For the text-containing cell, return its midpoint in (X, Y) coordinate format. 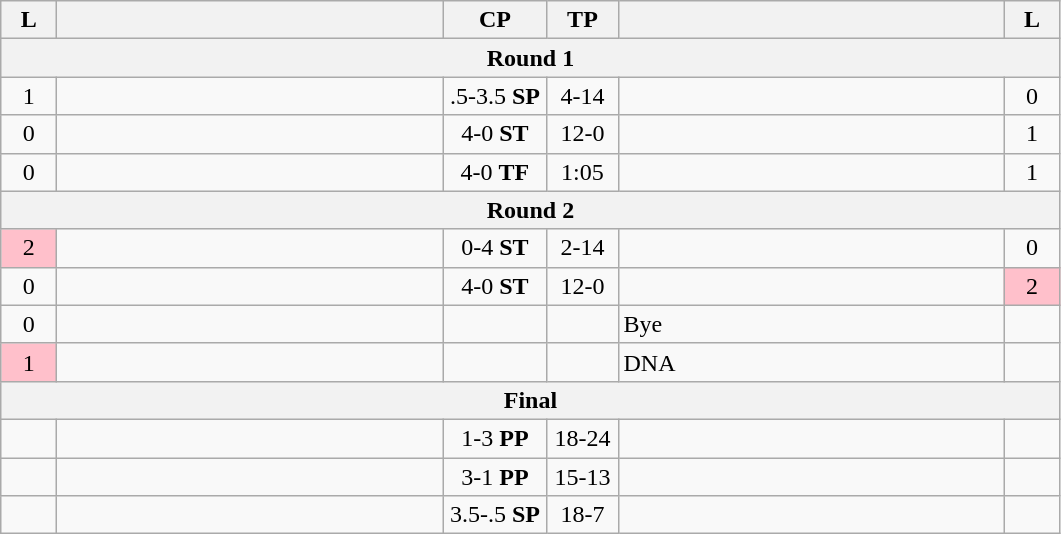
TP (582, 20)
3.5-.5 SP (495, 515)
CP (495, 20)
0-4 ST (495, 248)
15-13 (582, 477)
1-3 PP (495, 438)
2-14 (582, 248)
18-24 (582, 438)
Round 1 (530, 58)
4-14 (582, 96)
3-1 PP (495, 477)
4-0 TF (495, 172)
Final (530, 400)
Round 2 (530, 210)
1:05 (582, 172)
DNA (811, 362)
18-7 (582, 515)
.5-3.5 SP (495, 96)
Bye (811, 324)
